Identify which cell holds the provided text, then report its [x, y] central coordinate. 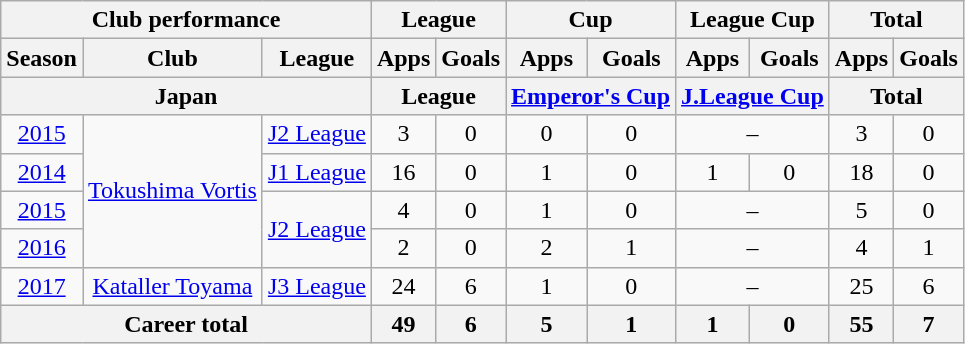
Season [42, 58]
J1 League [316, 172]
55 [861, 324]
25 [861, 286]
2014 [42, 172]
Japan [186, 96]
Emperor's Cup [591, 96]
2016 [42, 248]
Kataller Toyama [172, 286]
18 [861, 172]
J3 League [316, 286]
League Cup [753, 20]
J.League Cup [753, 96]
2017 [42, 286]
Club [172, 58]
Club performance [186, 20]
7 [929, 324]
Tokushima Vortis [172, 191]
49 [403, 324]
16 [403, 172]
Cup [591, 20]
24 [403, 286]
Career total [186, 324]
